Scan for the cell matching the given text and deliver its [x, y] coordinate at center. 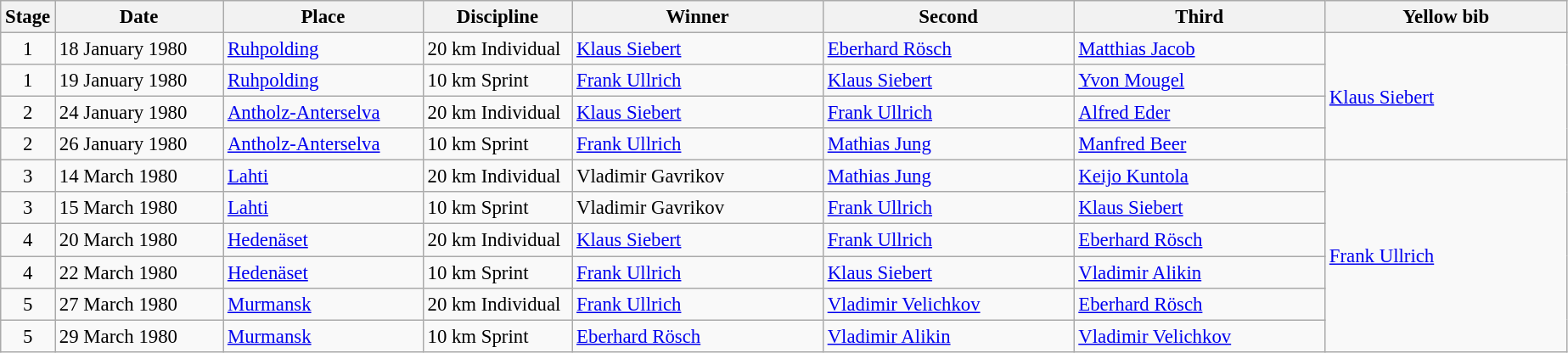
26 January 1980 [138, 144]
Alfred Eder [1200, 113]
Matthias Jacob [1200, 49]
Yellow bib [1447, 17]
29 March 1980 [138, 336]
20 March 1980 [138, 240]
Second [948, 17]
Keijo Kuntola [1200, 176]
Date [138, 17]
Place [323, 17]
27 March 1980 [138, 304]
15 March 1980 [138, 208]
Manfred Beer [1200, 144]
22 March 1980 [138, 272]
Third [1200, 17]
Winner [698, 17]
14 March 1980 [138, 176]
Stage [28, 17]
Yvon Mougel [1200, 81]
18 January 1980 [138, 49]
19 January 1980 [138, 81]
Discipline [497, 17]
24 January 1980 [138, 113]
